Scan for the cell matching the given text and deliver its (x, y) coordinate at center. 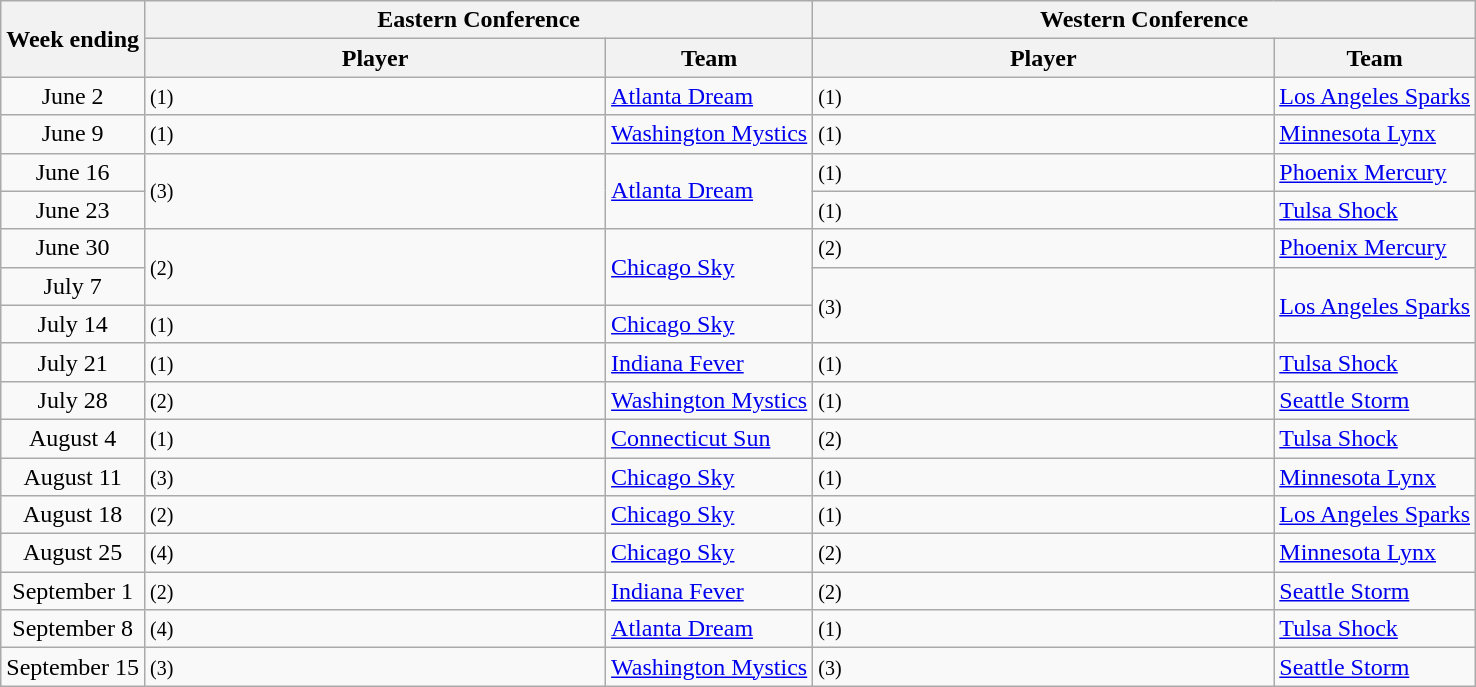
September 15 (73, 667)
July 7 (73, 286)
June 2 (73, 96)
June 9 (73, 134)
September 8 (73, 629)
August 4 (73, 438)
June 16 (73, 172)
September 1 (73, 591)
Eastern Conference (479, 20)
Connecticut Sun (710, 438)
July 28 (73, 400)
July 14 (73, 324)
August 11 (73, 477)
Week ending (73, 39)
June 23 (73, 210)
August 25 (73, 553)
June 30 (73, 248)
Western Conference (1144, 20)
July 21 (73, 362)
August 18 (73, 515)
